Scan for the cell matching the given text and deliver its [x, y] coordinate at center. 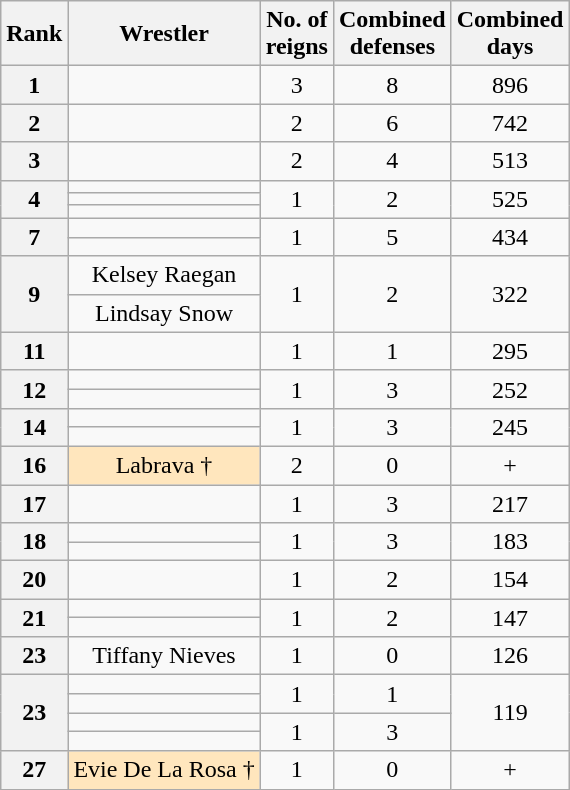
Rank [34, 34]
154 [510, 580]
Evie De La Rosa † [164, 770]
9 [34, 294]
16 [34, 465]
147 [510, 618]
27 [34, 770]
Lindsay Snow [164, 313]
6 [392, 123]
17 [34, 503]
Combineddays [510, 34]
119 [510, 713]
Wrestler [164, 34]
5 [392, 237]
525 [510, 199]
295 [510, 351]
896 [510, 85]
Tiffany Nieves [164, 656]
21 [34, 618]
183 [510, 542]
434 [510, 237]
322 [510, 294]
7 [34, 237]
Labrava † [164, 465]
252 [510, 389]
12 [34, 389]
Combineddefenses [392, 34]
8 [392, 85]
513 [510, 161]
18 [34, 542]
11 [34, 351]
20 [34, 580]
126 [510, 656]
217 [510, 503]
Kelsey Raegan [164, 275]
245 [510, 427]
No. ofreigns [296, 34]
742 [510, 123]
14 [34, 427]
